Provide the (X, Y) coordinate of the cell's center where the given text is located.  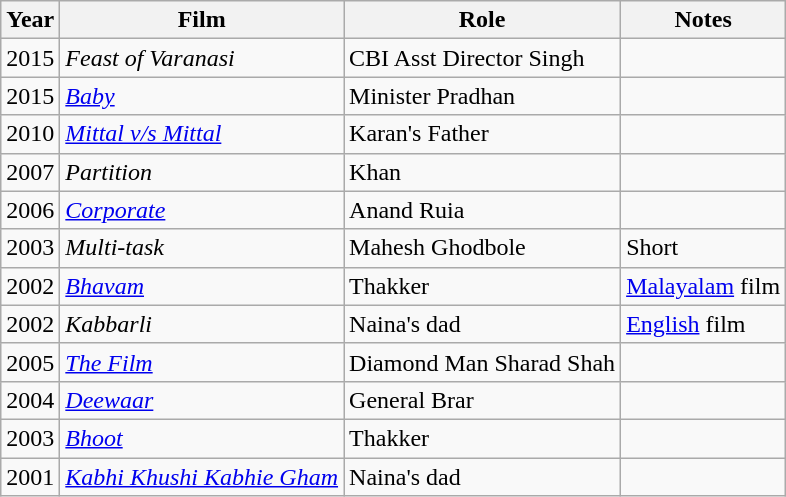
2010 (30, 134)
Partition (202, 172)
Multi-task (202, 248)
Role (482, 20)
Anand Ruia (482, 210)
Year (30, 20)
Kabhi Khushi Kabhie Gham (202, 477)
Kabbarli (202, 324)
Film (202, 20)
Mahesh Ghodbole (482, 248)
English film (704, 324)
Short (704, 248)
Bhavam (202, 286)
2001 (30, 477)
Mittal v/s Mittal (202, 134)
The Film (202, 362)
Feast of Varanasi (202, 58)
Khan (482, 172)
Corporate (202, 210)
2005 (30, 362)
Diamond Man Sharad Shah (482, 362)
Baby (202, 96)
2007 (30, 172)
Karan's Father (482, 134)
Notes (704, 20)
Minister Pradhan (482, 96)
Malayalam film (704, 286)
CBI Asst Director Singh (482, 58)
2004 (30, 400)
Bhoot (202, 438)
2006 (30, 210)
General Brar (482, 400)
Deewaar (202, 400)
